Scan for the cell matching the given text and deliver its [x, y] coordinate at center. 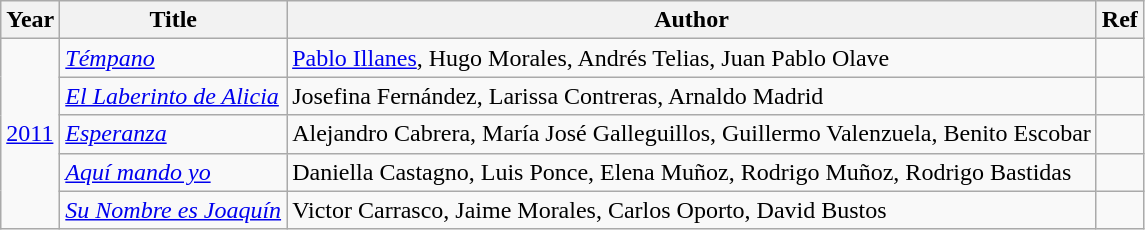
Pablo Illanes, Hugo Morales, Andrés Telias, Juan Pablo Olave [692, 58]
Alejandro Cabrera, María José Galleguillos, Guillermo Valenzuela, Benito Escobar [692, 134]
Year [30, 20]
Aquí mando yo [174, 172]
Ref [1120, 20]
2011 [30, 134]
Daniella Castagno, Luis Ponce, Elena Muñoz, Rodrigo Muñoz, Rodrigo Bastidas [692, 172]
El Laberinto de Alicia [174, 96]
Témpano [174, 58]
Title [174, 20]
Su Nombre es Joaquín [174, 210]
Author [692, 20]
Victor Carrasco, Jaime Morales, Carlos Oporto, David Bustos [692, 210]
Esperanza [174, 134]
Josefina Fernández, Larissa Contreras, Arnaldo Madrid [692, 96]
